Determine the (x, y) coordinate at the center of the cell enclosing the given text.  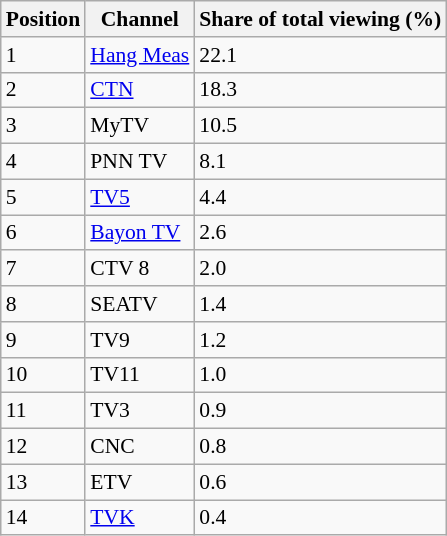
TV5 (140, 197)
18.3 (320, 90)
CTV 8 (140, 269)
13 (43, 482)
1.2 (320, 340)
0.9 (320, 411)
Share of total viewing (%) (320, 19)
11 (43, 411)
9 (43, 340)
ETV (140, 482)
1 (43, 55)
TV3 (140, 411)
3 (43, 126)
8.1 (320, 162)
TVK (140, 518)
6 (43, 233)
TV11 (140, 375)
MyTV (140, 126)
TV9 (140, 340)
14 (43, 518)
Channel (140, 19)
Position (43, 19)
7 (43, 269)
Hang Meas (140, 55)
4.4 (320, 197)
12 (43, 447)
2.0 (320, 269)
PNN TV (140, 162)
CNC (140, 447)
CTN (140, 90)
0.6 (320, 482)
10.5 (320, 126)
10 (43, 375)
8 (43, 304)
Bayon TV (140, 233)
2 (43, 90)
1.4 (320, 304)
4 (43, 162)
5 (43, 197)
1.0 (320, 375)
SEATV (140, 304)
2.6 (320, 233)
22.1 (320, 55)
0.4 (320, 518)
0.8 (320, 447)
